Search for the cell housing the specified text and yield its (x, y) center coordinate. 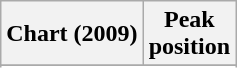
Peakposition (189, 34)
Chart (2009) (72, 34)
